Search for the cell housing the specified text and yield its (X, Y) center coordinate. 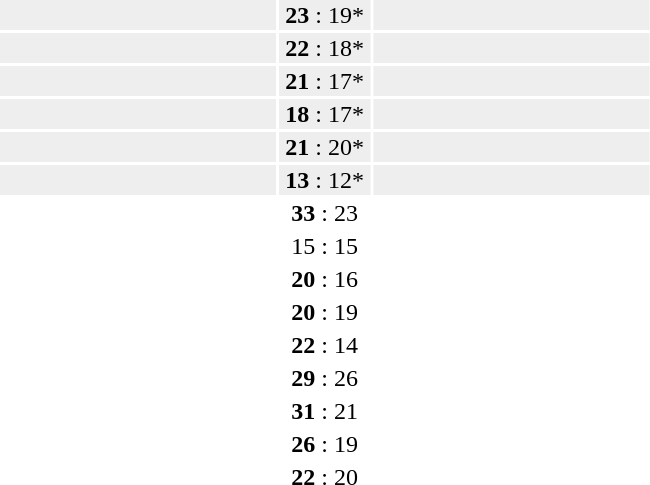
21 : 17* (325, 81)
18 : 17* (325, 114)
29 : 26 (325, 378)
13 : 12* (325, 180)
21 : 20* (325, 147)
23 : 19* (325, 15)
22 : 18* (325, 48)
15 : 15 (325, 246)
26 : 19 (325, 444)
20 : 16 (325, 279)
22 : 14 (325, 345)
31 : 21 (325, 411)
33 : 23 (325, 213)
20 : 19 (325, 312)
